For the text-containing cell, return its midpoint in (x, y) coordinate format. 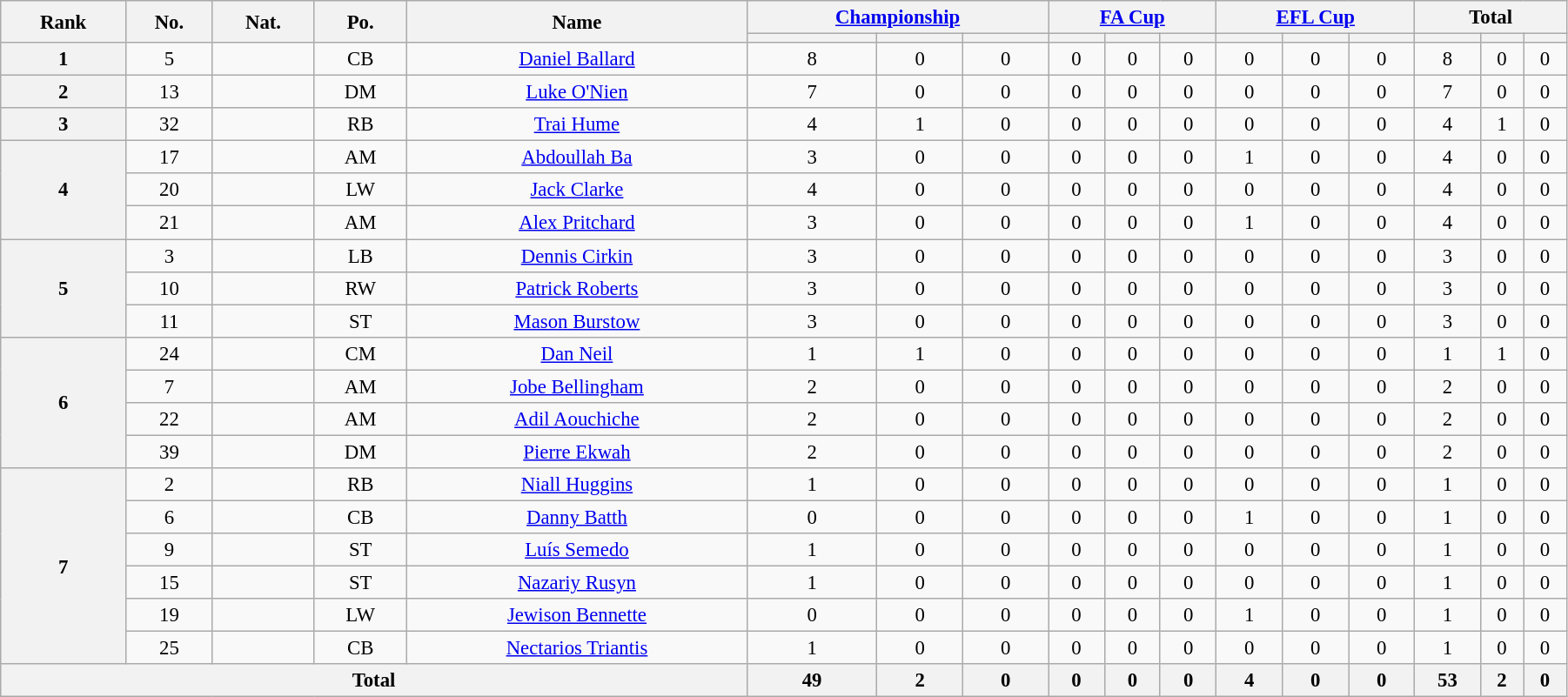
No. (170, 22)
Mason Burstow (578, 321)
Luís Semedo (578, 550)
Patrick Roberts (578, 288)
17 (170, 157)
FA Cup (1133, 17)
10 (170, 288)
Name (578, 22)
19 (170, 615)
Trai Hume (578, 124)
Jobe Bellingham (578, 386)
Dennis Cirkin (578, 256)
21 (170, 223)
Nazariy Rusyn (578, 583)
25 (170, 648)
9 (170, 550)
LB (360, 256)
Jack Clarke (578, 191)
Nectarios Triantis (578, 648)
53 (1448, 680)
24 (170, 353)
EFL Cup (1316, 17)
15 (170, 583)
Danny Batth (578, 517)
20 (170, 191)
39 (170, 452)
Championship (898, 17)
32 (170, 124)
Niall Huggins (578, 485)
Daniel Ballard (578, 59)
RW (360, 288)
CM (360, 353)
Nat. (263, 22)
13 (170, 92)
Jewison Bennette (578, 615)
Adil Aouchiche (578, 419)
49 (812, 680)
22 (170, 419)
Rank (64, 22)
Alex Pritchard (578, 223)
Luke O'Nien (578, 92)
Pierre Ekwah (578, 452)
Abdoullah Ba (578, 157)
11 (170, 321)
Dan Neil (578, 353)
Po. (360, 22)
